For the text-containing cell, return its midpoint in (X, Y) coordinate format. 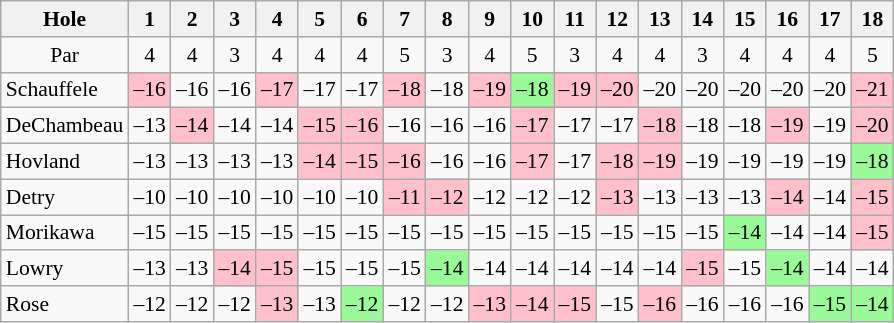
10 (532, 19)
Morikawa (65, 233)
6 (362, 19)
Par (65, 55)
7 (404, 19)
1 (150, 19)
–11 (404, 197)
12 (618, 19)
Lowry (65, 269)
Schauffele (65, 90)
14 (702, 19)
–21 (872, 90)
11 (576, 19)
16 (788, 19)
9 (490, 19)
13 (660, 19)
DeChambeau (65, 126)
Rose (65, 304)
15 (746, 19)
18 (872, 19)
Detry (65, 197)
8 (448, 19)
17 (830, 19)
2 (192, 19)
Hovland (65, 162)
Hole (65, 19)
